For the text-containing cell, return its midpoint in (X, Y) coordinate format. 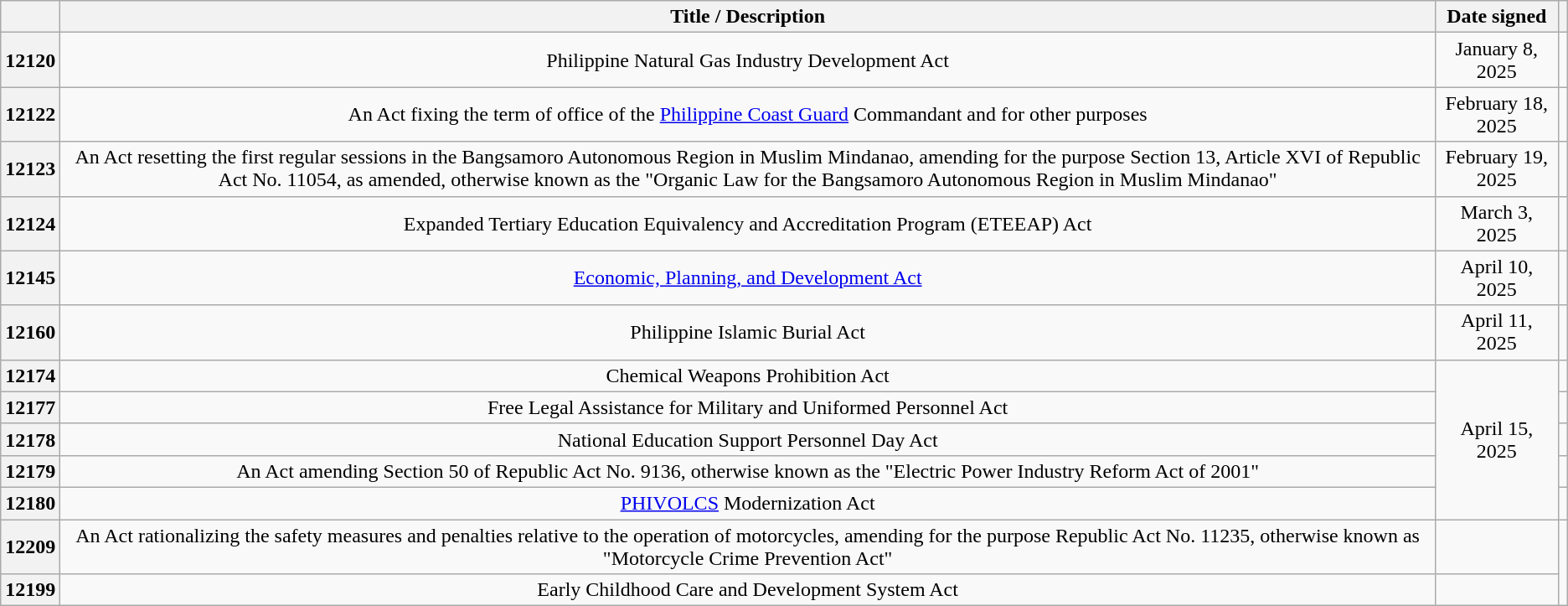
An Act amending Section 50 of Republic Act No. 9136, otherwise known as the "Electric Power Industry Reform Act of 2001" (748, 471)
12180 (30, 503)
Chemical Weapons Prohibition Act (748, 376)
March 3, 2025 (1496, 223)
February 19, 2025 (1496, 169)
12209 (30, 546)
Philippine Islamic Burial Act (748, 332)
January 8, 2025 (1496, 60)
Early Childhood Care and Development System Act (748, 590)
Expanded Tertiary Education Equivalency and Accreditation Program (ETEEAP) Act (748, 223)
February 18, 2025 (1496, 114)
Date signed (1496, 17)
12122 (30, 114)
12174 (30, 376)
12123 (30, 169)
12177 (30, 407)
April 10, 2025 (1496, 278)
12199 (30, 590)
12120 (30, 60)
12179 (30, 471)
Philippine Natural Gas Industry Development Act (748, 60)
April 11, 2025 (1496, 332)
Title / Description (748, 17)
Economic, Planning, and Development Act (748, 278)
Free Legal Assistance for Military and Uniformed Personnel Act (748, 407)
12160 (30, 332)
An Act fixing the term of office of the Philippine Coast Guard Commandant and for other purposes (748, 114)
12178 (30, 439)
12124 (30, 223)
12145 (30, 278)
National Education Support Personnel Day Act (748, 439)
April 15, 2025 (1496, 439)
PHIVOLCS Modernization Act (748, 503)
